Return the (x, y) coordinate for the center point of the cell that contains the specified text.  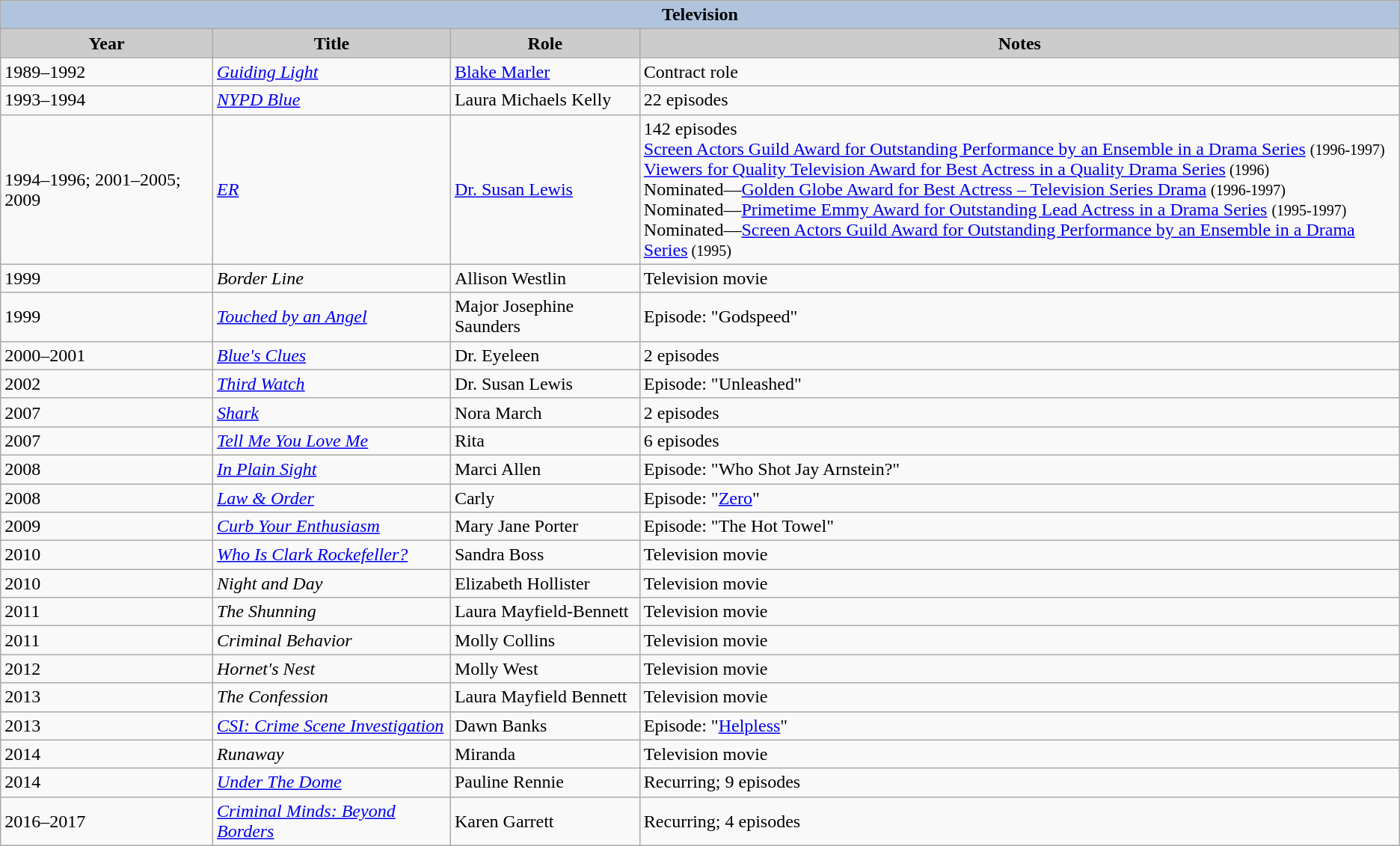
Border Line (331, 278)
Dr. Eyeleen (544, 355)
1993–1994 (107, 100)
1989–1992 (107, 72)
Blue's Clues (331, 355)
Carly (544, 497)
Recurring; 4 episodes (1019, 821)
Law & Order (331, 497)
Episode: "Zero" (1019, 497)
Rita (544, 441)
Mary Jane Porter (544, 527)
Molly Collins (544, 640)
Runaway (331, 754)
Episode: "The Hot Towel" (1019, 527)
Laura Mayfield-Bennett (544, 612)
ER (331, 189)
Criminal Minds: Beyond Borders (331, 821)
Third Watch (331, 384)
Shark (331, 412)
Pauline Rennie (544, 782)
Who Is Clark Rockefeller? (331, 555)
Role (544, 43)
Under The Dome (331, 782)
CSI: Crime Scene Investigation (331, 726)
Notes (1019, 43)
Karen Garrett (544, 821)
Miranda (544, 754)
Dawn Banks (544, 726)
Molly West (544, 669)
Contract role (1019, 72)
Guiding Light (331, 72)
Episode: "Unleashed" (1019, 384)
Nora March (544, 412)
NYPD Blue (331, 100)
2012 (107, 669)
The Confession (331, 697)
1994–1996; 2001–2005; 2009 (107, 189)
Touched by an Angel (331, 317)
Year (107, 43)
Title (331, 43)
Tell Me You Love Me (331, 441)
Curb Your Enthusiasm (331, 527)
6 episodes (1019, 441)
2002 (107, 384)
Recurring; 9 episodes (1019, 782)
Laura Mayfield Bennett (544, 697)
Blake Marler (544, 72)
Episode: "Who Shot Jay Arnstein?" (1019, 469)
2016–2017 (107, 821)
Laura Michaels Kelly (544, 100)
2009 (107, 527)
Sandra Boss (544, 555)
2000–2001 (107, 355)
22 episodes (1019, 100)
Episode: "Godspeed" (1019, 317)
In Plain Sight (331, 469)
Elizabeth Hollister (544, 583)
Marci Allen (544, 469)
The Shunning (331, 612)
Night and Day (331, 583)
Television (700, 15)
Allison Westlin (544, 278)
Hornet's Nest (331, 669)
Criminal Behavior (331, 640)
Major Josephine Saunders (544, 317)
Episode: "Helpless" (1019, 726)
